Output the [x, y] coordinate of the center of the cell containing the given text.  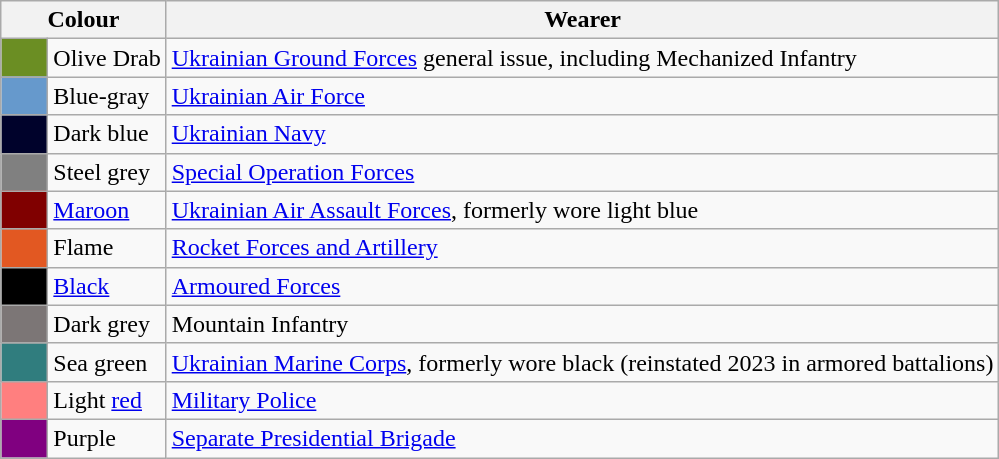
Sea green [107, 362]
Special Operation Forces [582, 172]
Dark grey [107, 324]
Light red [107, 400]
Mountain Infantry [582, 324]
Ukrainian Navy [582, 134]
Blue-gray [107, 96]
Separate Presidential Brigade [582, 438]
Military Police [582, 400]
Armoured Forces [582, 286]
Ukrainian Air Force [582, 96]
Steel grey [107, 172]
Ukrainian Air Assault Forces, formerly wore light blue [582, 210]
Olive Drab [107, 58]
Flame [107, 248]
Ukrainian Ground Forces general issue, including Mechanized Infantry [582, 58]
Black [107, 286]
Ukrainian Marine Corps, formerly wore black (reinstated 2023 in armored battalions) [582, 362]
Colour [84, 20]
Rocket Forces and Artillery [582, 248]
Dark blue [107, 134]
Wearer [582, 20]
Purple [107, 438]
Maroon [107, 210]
